Scan for the cell matching the given text and deliver its [x, y] coordinate at center. 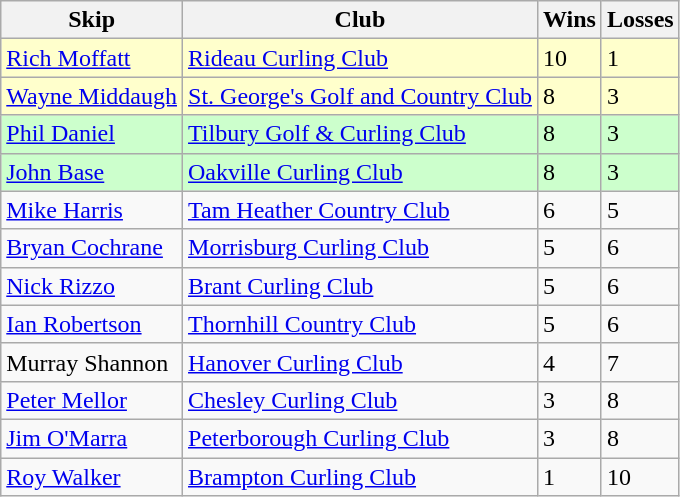
Chesley Curling Club [360, 400]
Brant Curling Club [360, 286]
Wins [569, 20]
Roy Walker [92, 477]
Peterborough Curling Club [360, 438]
Skip [92, 20]
Hanover Curling Club [360, 362]
7 [640, 362]
Bryan Cochrane [92, 248]
Oakville Curling Club [360, 172]
St. George's Golf and Country Club [360, 96]
Brampton Curling Club [360, 477]
Wayne Middaugh [92, 96]
Nick Rizzo [92, 286]
Ian Robertson [92, 324]
Tilbury Golf & Curling Club [360, 134]
John Base [92, 172]
Peter Mellor [92, 400]
Morrisburg Curling Club [360, 248]
Jim O'Marra [92, 438]
4 [569, 362]
Murray Shannon [92, 362]
Mike Harris [92, 210]
Losses [640, 20]
Club [360, 20]
Rideau Curling Club [360, 58]
Thornhill Country Club [360, 324]
Phil Daniel [92, 134]
Rich Moffatt [92, 58]
Tam Heather Country Club [360, 210]
